Pinpoint the cell where the given text exists, returning its (X, Y) midpoint coordinate. 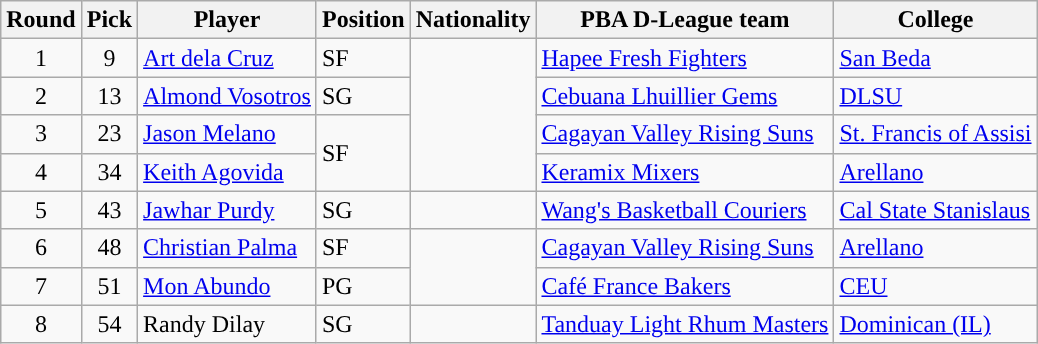
34 (109, 172)
PG (363, 286)
Pick (109, 20)
48 (109, 248)
51 (109, 286)
Nationality (473, 20)
San Beda (936, 58)
Mon Abundo (228, 286)
Randy Dilay (228, 324)
23 (109, 134)
Jason Melano (228, 134)
Almond Vosotros (228, 96)
Dominican (IL) (936, 324)
Café France Bakers (685, 286)
Hapee Fresh Fighters (685, 58)
Round (41, 20)
Cal State Stanislaus (936, 210)
2 (41, 96)
Jawhar Purdy (228, 210)
9 (109, 58)
Tanduay Light Rhum Masters (685, 324)
Keith Agovida (228, 172)
4 (41, 172)
6 (41, 248)
8 (41, 324)
7 (41, 286)
Wang's Basketball Couriers (685, 210)
Christian Palma (228, 248)
5 (41, 210)
13 (109, 96)
PBA D-League team (685, 20)
DLSU (936, 96)
1 (41, 58)
CEU (936, 286)
Cebuana Lhuillier Gems (685, 96)
Art dela Cruz (228, 58)
54 (109, 324)
Player (228, 20)
43 (109, 210)
St. Francis of Assisi (936, 134)
Position (363, 20)
3 (41, 134)
College (936, 20)
Keramix Mixers (685, 172)
